Return the [X, Y] coordinate for the center point of the cell that contains the specified text.  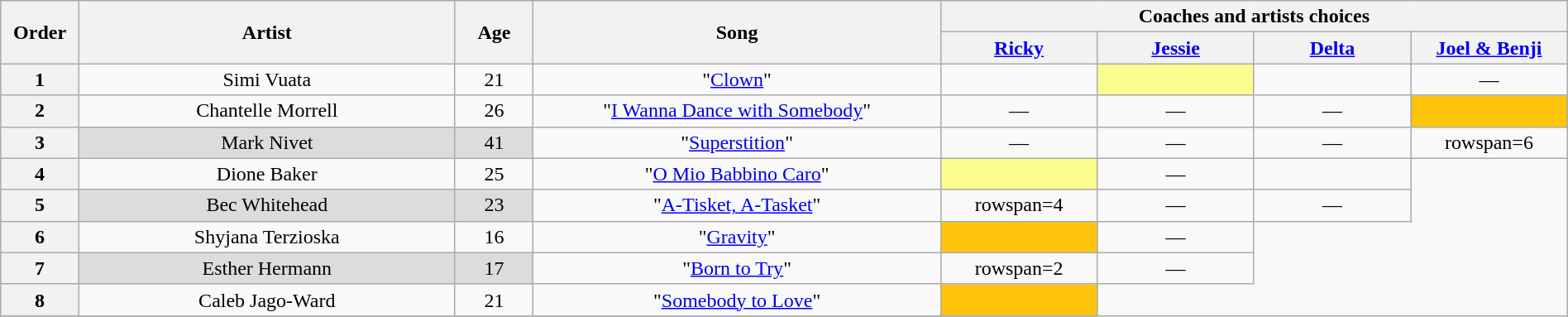
"I Wanna Dance with Somebody" [738, 111]
Dione Baker [266, 174]
26 [495, 111]
Song [738, 32]
Order [40, 32]
"O Mio Babbino Caro" [738, 174]
Esther Hermann [266, 268]
rowspan=6 [1489, 142]
"Gravity" [738, 237]
2 [40, 111]
1 [40, 79]
Joel & Benji [1489, 48]
"Clown" [738, 79]
"A-Tisket, A-Tasket" [738, 205]
25 [495, 174]
"Somebody to Love" [738, 300]
17 [495, 268]
Ricky [1019, 48]
"Born to Try" [738, 268]
5 [40, 205]
rowspan=2 [1019, 268]
Artist [266, 32]
16 [495, 237]
Age [495, 32]
Caleb Jago-Ward [266, 300]
23 [495, 205]
Jessie [1176, 48]
"Superstition" [738, 142]
rowspan=4 [1019, 205]
Shyjana Terzioska [266, 237]
3 [40, 142]
Chantelle Morrell [266, 111]
Mark Nivet [266, 142]
4 [40, 174]
6 [40, 237]
7 [40, 268]
Simi Vuata [266, 79]
Bec Whitehead [266, 205]
Delta [1331, 48]
Coaches and artists choices [1254, 17]
41 [495, 142]
8 [40, 300]
